Provide the [X, Y] coordinate of the cell's center where the given text is located.  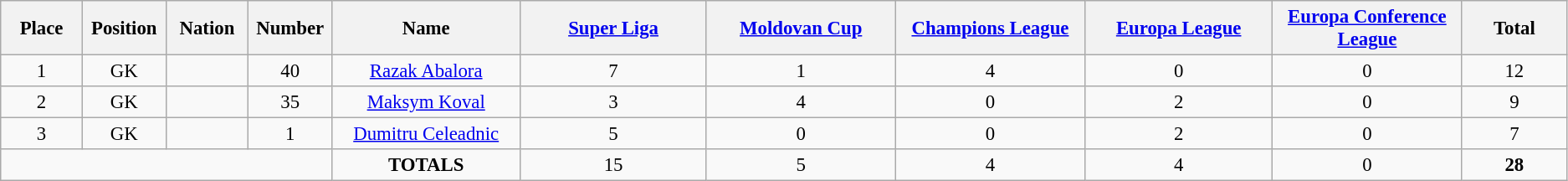
Europa League [1179, 28]
28 [1514, 165]
Total [1514, 28]
35 [290, 102]
Europa Conference League [1367, 28]
40 [290, 71]
Place [42, 28]
Dumitru Celeadnic [427, 134]
Position [124, 28]
TOTALS [427, 165]
Maksym Koval [427, 102]
Champions League [991, 28]
Number [290, 28]
9 [1514, 102]
Moldovan Cup [801, 28]
Super Liga [614, 28]
Name [427, 28]
15 [614, 165]
12 [1514, 71]
Razak Abalora [427, 71]
Nation [208, 28]
